Capture the cell that displays the provided text and extract its [x, y] central coordinate. 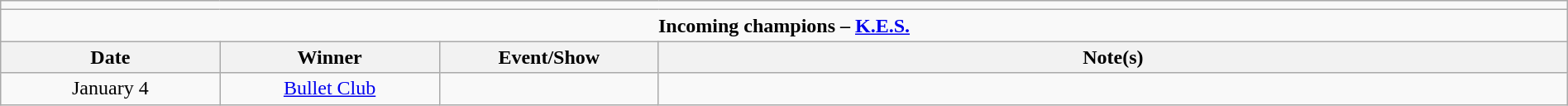
Event/Show [549, 57]
Winner [329, 57]
Incoming champions – K.E.S. [784, 26]
January 4 [111, 89]
Date [111, 57]
Note(s) [1113, 57]
Bullet Club [329, 89]
